For the text-containing cell, return its midpoint in [x, y] coordinate format. 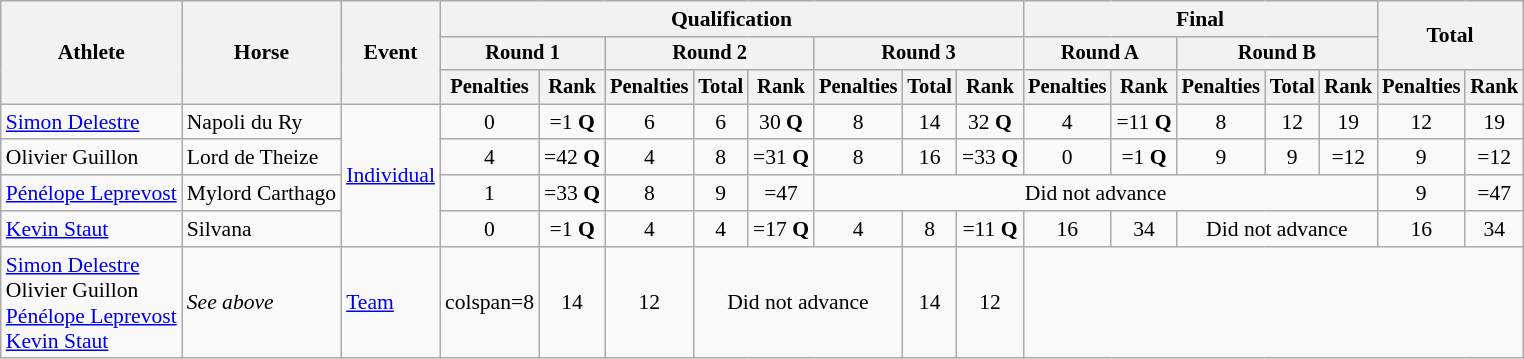
Olivier Guillon [92, 158]
Athlete [92, 52]
=31 Q [781, 158]
Round B [1277, 54]
Round 3 [918, 54]
Pénélope Leprevost [92, 193]
32 Q [990, 122]
Napoli du Ry [262, 122]
Final [1200, 19]
Mylord Carthago [262, 193]
Round 1 [522, 54]
colspan=8 [490, 303]
Qualification [732, 19]
1 [490, 193]
Horse [262, 52]
Simon Delestre [92, 122]
Kevin Staut [92, 229]
See above [262, 303]
Lord de Theize [262, 158]
Round 2 [710, 54]
Silvana [262, 229]
30 Q [781, 122]
=42 Q [572, 158]
=17 Q [781, 229]
Event [390, 52]
Round A [1100, 54]
Individual [390, 175]
Team [390, 303]
Simon DelestreOlivier GuillonPénélope LeprevostKevin Staut [92, 303]
